Scan for the cell matching the given text and deliver its (X, Y) coordinate at center. 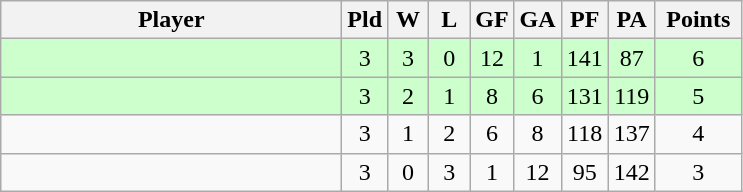
GF (492, 20)
W (408, 20)
Player (172, 20)
137 (632, 134)
95 (584, 172)
119 (632, 96)
5 (698, 96)
Pld (365, 20)
141 (584, 58)
87 (632, 58)
GA (538, 20)
131 (584, 96)
L (450, 20)
PF (584, 20)
Points (698, 20)
PA (632, 20)
4 (698, 134)
118 (584, 134)
142 (632, 172)
